For the text-containing cell, return its midpoint in (X, Y) coordinate format. 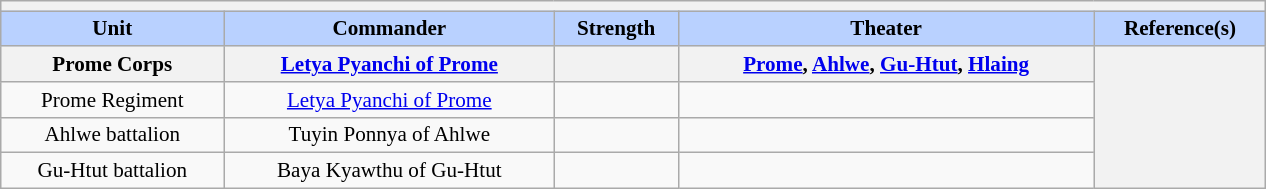
Theater (886, 28)
Baya Kyawthu of Gu-Htut (389, 170)
Prome, Ahlwe, Gu-Htut, Hlaing (886, 64)
Prome Corps (112, 64)
Commander (389, 28)
Tuyin Ponnya of Ahlwe (389, 134)
Prome Regiment (112, 100)
Unit (112, 28)
Ahlwe battalion (112, 134)
Gu-Htut battalion (112, 170)
Strength (616, 28)
Reference(s) (1180, 28)
